Detect which cell encompasses the target text, then output its (X, Y) center coordinate. 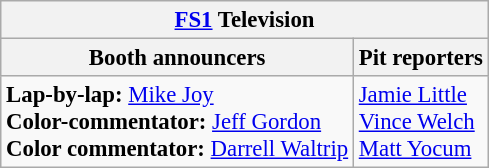
Booth announcers (178, 58)
FS1 Television (245, 20)
Jamie LittleVince WelchMatt Yocum (420, 122)
Pit reporters (420, 58)
Lap-by-lap: Mike JoyColor-commentator: Jeff GordonColor commentator: Darrell Waltrip (178, 122)
